Search for the cell housing the specified text and yield its [X, Y] center coordinate. 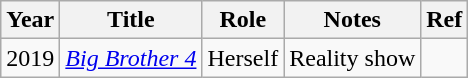
Title [131, 20]
2019 [30, 58]
Year [30, 20]
Ref [444, 20]
Herself [243, 58]
Notes [352, 20]
Big Brother 4 [131, 58]
Reality show [352, 58]
Role [243, 20]
